Provide the (X, Y) coordinate of the cell's center where the given text is located.  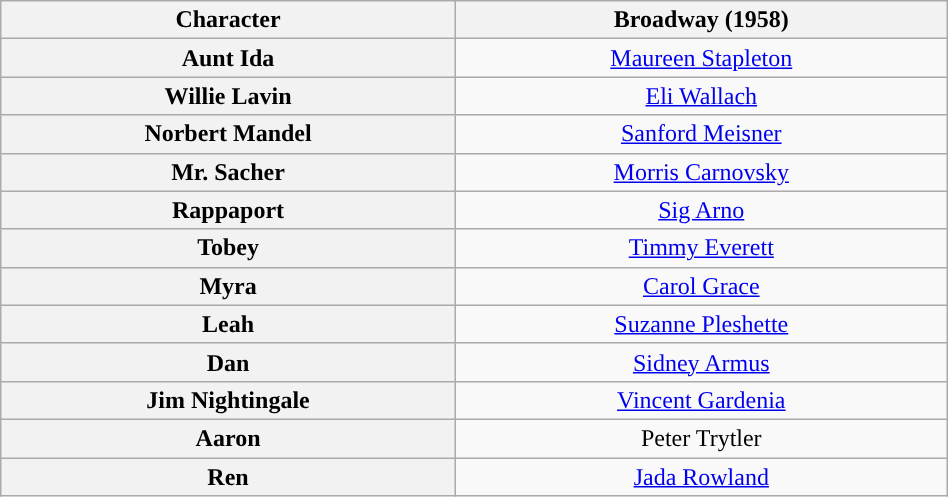
Peter Trytler (701, 438)
Maureen Stapleton (701, 58)
Carol Grace (701, 286)
Dan (228, 362)
Rappaport (228, 210)
Ren (228, 477)
Vincent Gardenia (701, 400)
Aaron (228, 438)
Sidney Armus (701, 362)
Jim Nightingale (228, 400)
Eli Wallach (701, 96)
Willie Lavin (228, 96)
Suzanne Pleshette (701, 324)
Morris Carnovsky (701, 172)
Broadway (1958) (701, 20)
Myra (228, 286)
Norbert Mandel (228, 134)
Tobey (228, 248)
Timmy Everett (701, 248)
Leah (228, 324)
Mr. Sacher (228, 172)
Aunt Ida (228, 58)
Sig Arno (701, 210)
Sanford Meisner (701, 134)
Character (228, 20)
Jada Rowland (701, 477)
